Locate the cell with the specified text and output its (x, y) center coordinate. 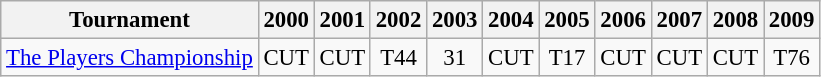
2009 (792, 20)
2000 (286, 20)
2004 (511, 20)
2007 (679, 20)
The Players Championship (130, 58)
2005 (567, 20)
2003 (455, 20)
2002 (398, 20)
T76 (792, 58)
T44 (398, 58)
2001 (342, 20)
2006 (623, 20)
2008 (735, 20)
31 (455, 58)
T17 (567, 58)
Tournament (130, 20)
